Output the (X, Y) coordinate of the center of the cell containing the given text.  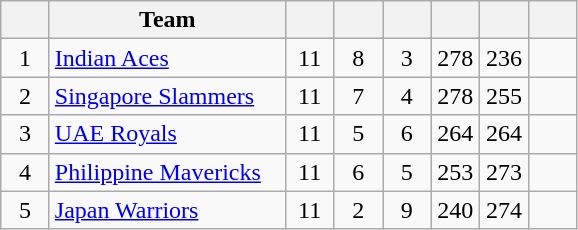
273 (504, 172)
253 (456, 172)
Japan Warriors (167, 210)
274 (504, 210)
Indian Aces (167, 58)
Philippine Mavericks (167, 172)
Singapore Slammers (167, 96)
236 (504, 58)
255 (504, 96)
1 (26, 58)
9 (406, 210)
240 (456, 210)
7 (358, 96)
UAE Royals (167, 134)
Team (167, 20)
8 (358, 58)
